Output the (X, Y) coordinate of the center of the cell containing the given text.  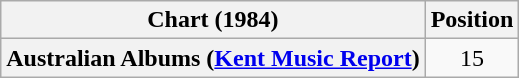
Australian Albums (Kent Music Report) (213, 58)
Position (472, 20)
Chart (1984) (213, 20)
15 (472, 58)
